Return [x, y] of the center of cell containing provided text 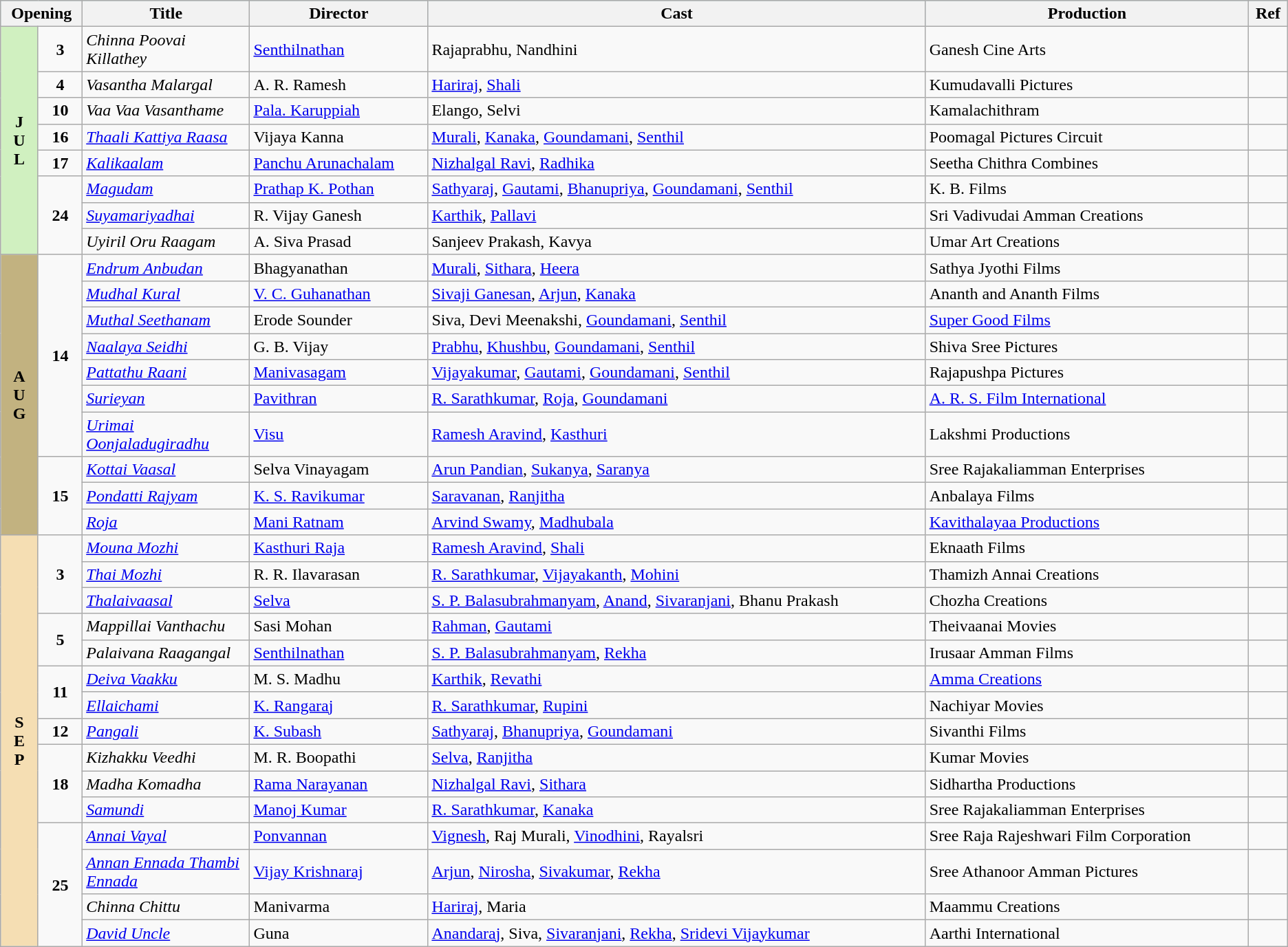
Uyiril Oru Raagam [167, 241]
R. R. Ilavarasan [339, 574]
Naalaya Seidhi [167, 346]
Urimai Oonjaladugiradhu [167, 435]
Manoj Kumar [339, 810]
G. B. Vijay [339, 346]
V. C. Guhanathan [339, 294]
25 [60, 884]
Irusaar Amman Films [1087, 653]
Karthik, Pallavi [677, 215]
Kalikaalam [167, 163]
Palaivana Raagangal [167, 653]
K. Subash [339, 731]
Thamizh Annai Creations [1087, 574]
Hariraj, Shali [677, 85]
A. R. S. Film International [1087, 399]
Murali, Sithara, Heera [677, 268]
Siva, Devi Meenakshi, Goundamani, Senthil [677, 320]
Rajaprabhu, Nandhini [677, 50]
Sivanthi Films [1087, 731]
A. Siva Prasad [339, 241]
A. R. Ramesh [339, 85]
Sree Raja Rajeshwari Film Corporation [1087, 836]
Seetha Chithra Combines [1087, 163]
Shiva Sree Pictures [1087, 346]
Thaali Kattiya Raasa [167, 137]
Kavithalayaa Productions [1087, 522]
Erode Sounder [339, 320]
Chinna Chittu [167, 907]
M. R. Boopathi [339, 757]
Nizhalgal Ravi, Sithara [677, 783]
Prabhu, Khushbu, Goundamani, Senthil [677, 346]
Sivaji Ganesan, Arjun, Kanaka [677, 294]
Vijay Krishnaraj [339, 872]
Kumar Movies [1087, 757]
Madha Komadha [167, 783]
Anandaraj, Siva, Sivaranjani, Rekha, Sridevi Vijaykumar [677, 933]
Ramesh Aravind, Shali [677, 548]
Sasi Mohan [339, 627]
Vijaya Kanna [339, 137]
Bhagyanathan [339, 268]
Muthal Seethanam [167, 320]
Lakshmi Productions [1087, 435]
Vignesh, Raj Murali, Vinodhini, Rayalsri [677, 836]
24 [60, 215]
10 [60, 111]
R. Sarathkumar, Vijayakanth, Mohini [677, 574]
Vijayakumar, Gautami, Goundamani, Senthil [677, 373]
Selva, Ranjitha [677, 757]
Kottai Vaasal [167, 470]
Endrum Anbudan [167, 268]
R. Sarathkumar, Rupini [677, 705]
R. Vijay Ganesh [339, 215]
S. P. Balasubrahmanyam, Anand, Sivaranjani, Bhanu Prakash [677, 600]
Selva Vinayagam [339, 470]
David Uncle [167, 933]
Poomagal Pictures Circuit [1087, 137]
11 [60, 692]
Arun Pandian, Sukanya, Saranya [677, 470]
Ananth and Ananth Films [1087, 294]
Ref [1269, 14]
Hariraj, Maria [677, 907]
Elango, Selvi [677, 111]
Eknaath Films [1087, 548]
Vasantha Malargal [167, 85]
Sidhartha Productions [1087, 783]
Surieyan [167, 399]
Murali, Kanaka, Goundamani, Senthil [677, 137]
Pondatti Rajyam [167, 496]
Amma Creations [1087, 679]
Annai Vayal [167, 836]
Sathyaraj, Gautami, Bhanupriya, Goundamani, Senthil [677, 189]
Pangali [167, 731]
15 [60, 496]
14 [60, 355]
Sri Vadivudai Amman Creations [1087, 215]
Sathyaraj, Bhanupriya, Goundamani [677, 731]
K. S. Ravikumar [339, 496]
Kasthuri Raja [339, 548]
17 [60, 163]
Magudam [167, 189]
Rahman, Gautami [677, 627]
Karthik, Revathi [677, 679]
Samundi [167, 810]
JUL [19, 141]
Ganesh Cine Arts [1087, 50]
S. P. Balasubrahmanyam, Rekha [677, 653]
16 [60, 137]
Title [167, 14]
18 [60, 783]
Panchu Arunachalam [339, 163]
Maammu Creations [1087, 907]
K. B. Films [1087, 189]
Mouna Mozhi [167, 548]
R. Sarathkumar, Roja, Goundamani [677, 399]
Visu [339, 435]
Mudhal Kural [167, 294]
Ellaichami [167, 705]
Kumudavalli Pictures [1087, 85]
Nizhalgal Ravi, Radhika [677, 163]
Chozha Creations [1087, 600]
Saravanan, Ranjitha [677, 496]
Annan Ennada Thambi Ennada [167, 872]
K. Rangaraj [339, 705]
Theivaanai Movies [1087, 627]
Director [339, 14]
Pala. Karuppiah [339, 111]
Manivarma [339, 907]
Pattathu Raani [167, 373]
R. Sarathkumar, Kanaka [677, 810]
Roja [167, 522]
Super Good Films [1087, 320]
Thai Mozhi [167, 574]
Nachiyar Movies [1087, 705]
Rajapushpa Pictures [1087, 373]
Kamalachithram [1087, 111]
Sanjeev Prakash, Kavya [677, 241]
Pavithran [339, 399]
Arvind Swamy, Madhubala [677, 522]
12 [60, 731]
4 [60, 85]
Guna [339, 933]
Kizhakku Veedhi [167, 757]
Sathya Jyothi Films [1087, 268]
Manivasagam [339, 373]
Thalaivaasal [167, 600]
Cast [677, 14]
Rama Narayanan [339, 783]
Prathap K. Pothan [339, 189]
Mappillai Vanthachu [167, 627]
5 [60, 640]
Chinna Poovai Killathey [167, 50]
SEP [19, 741]
Ponvannan [339, 836]
Opening [41, 14]
Vaa Vaa Vasanthame [167, 111]
Ramesh Aravind, Kasthuri [677, 435]
Anbalaya Films [1087, 496]
Sree Athanoor Amman Pictures [1087, 872]
AUG [19, 395]
Suyamariyadhai [167, 215]
M. S. Madhu [339, 679]
Umar Art Creations [1087, 241]
Selva [339, 600]
Deiva Vaakku [167, 679]
Arjun, Nirosha, Sivakumar, Rekha [677, 872]
Aarthi International [1087, 933]
Mani Ratnam [339, 522]
Production [1087, 14]
